Scan for the cell matching the given text and deliver its [X, Y] coordinate at center. 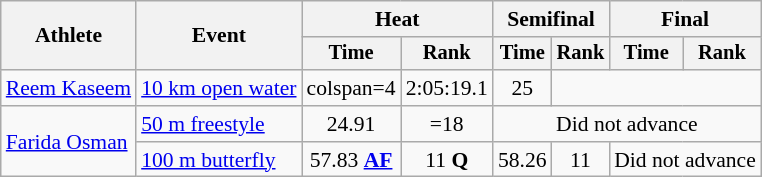
colspan=4 [352, 88]
Final [685, 19]
Athlete [68, 36]
Heat [398, 19]
Did not advance [627, 124]
Semifinal [551, 19]
Reem Kaseem [68, 88]
=18 [447, 124]
10 km open water [218, 88]
25 [522, 88]
50 m freestyle [218, 124]
2:05:19.1 [447, 88]
24.91 [352, 124]
Event [218, 36]
Farida Osman [68, 142]
